For the text-containing cell, return its midpoint in (x, y) coordinate format. 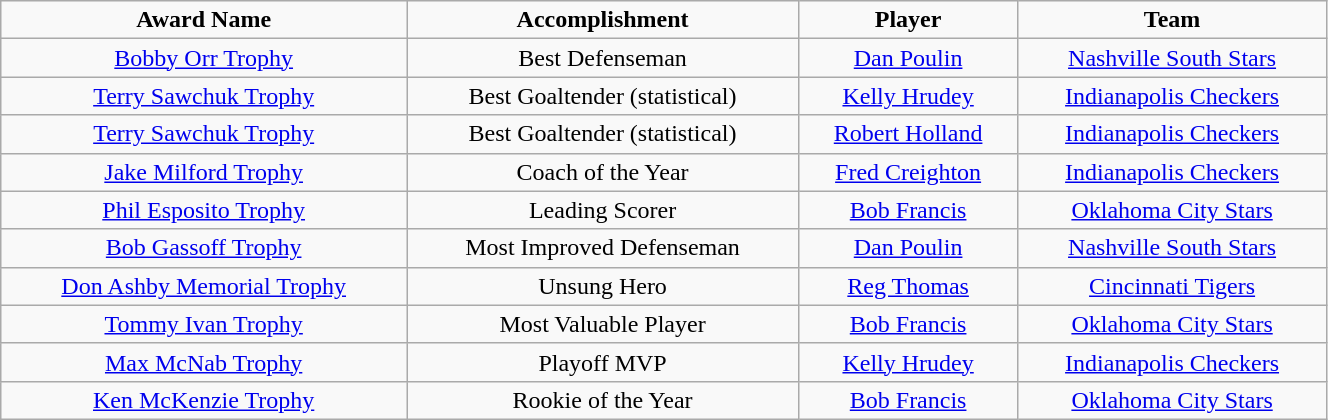
Award Name (204, 20)
Coach of the Year (603, 172)
Robert Holland (908, 134)
Best Defenseman (603, 58)
Most Improved Defenseman (603, 248)
Jake Milford Trophy (204, 172)
Tommy Ivan Trophy (204, 324)
Don Ashby Memorial Trophy (204, 286)
Player (908, 20)
Rookie of the Year (603, 400)
Reg Thomas (908, 286)
Fred Creighton (908, 172)
Ken McKenzie Trophy (204, 400)
Cincinnati Tigers (1172, 286)
Most Valuable Player (603, 324)
Leading Scorer (603, 210)
Accomplishment (603, 20)
Unsung Hero (603, 286)
Max McNab Trophy (204, 362)
Bob Gassoff Trophy (204, 248)
Team (1172, 20)
Phil Esposito Trophy (204, 210)
Bobby Orr Trophy (204, 58)
Playoff MVP (603, 362)
